Detect which cell encompasses the target text, then output its [X, Y] center coordinate. 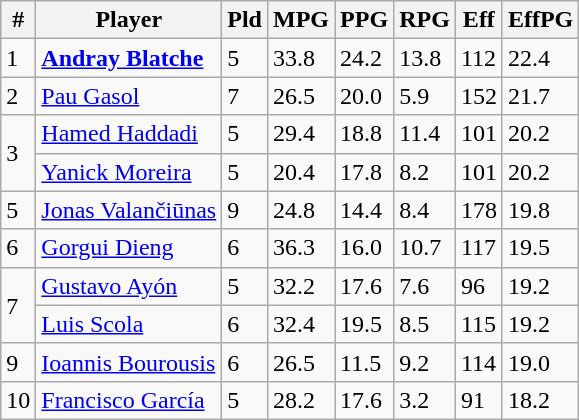
114 [478, 362]
29.4 [300, 134]
32.4 [300, 324]
20.0 [364, 96]
8.2 [425, 172]
10 [18, 400]
17.8 [364, 172]
2 [18, 96]
Andray Blatche [129, 58]
11.4 [425, 134]
Hamed Haddadi [129, 134]
178 [478, 210]
Luis Scola [129, 324]
Francisco García [129, 400]
19.8 [540, 210]
Player [129, 20]
10.7 [425, 248]
3.2 [425, 400]
1 [18, 58]
28.2 [300, 400]
Gustavo Ayón [129, 286]
Ioannis Bourousis [129, 362]
21.7 [540, 96]
115 [478, 324]
24.8 [300, 210]
14.4 [364, 210]
152 [478, 96]
112 [478, 58]
Pld [245, 20]
9.2 [425, 362]
22.4 [540, 58]
7.6 [425, 286]
36.3 [300, 248]
Eff [478, 20]
24.2 [364, 58]
13.8 [425, 58]
# [18, 20]
8.5 [425, 324]
20.4 [300, 172]
3 [18, 153]
91 [478, 400]
Yanick Moreira [129, 172]
33.8 [300, 58]
18.2 [540, 400]
32.2 [300, 286]
96 [478, 286]
RPG [425, 20]
PPG [364, 20]
5.9 [425, 96]
Jonas Valančiūnas [129, 210]
18.8 [364, 134]
EffPG [540, 20]
16.0 [364, 248]
11.5 [364, 362]
Pau Gasol [129, 96]
117 [478, 248]
19.0 [540, 362]
MPG [300, 20]
8.4 [425, 210]
Gorgui Dieng [129, 248]
